Determine the [x, y] coordinate at the center of the cell enclosing the given text.  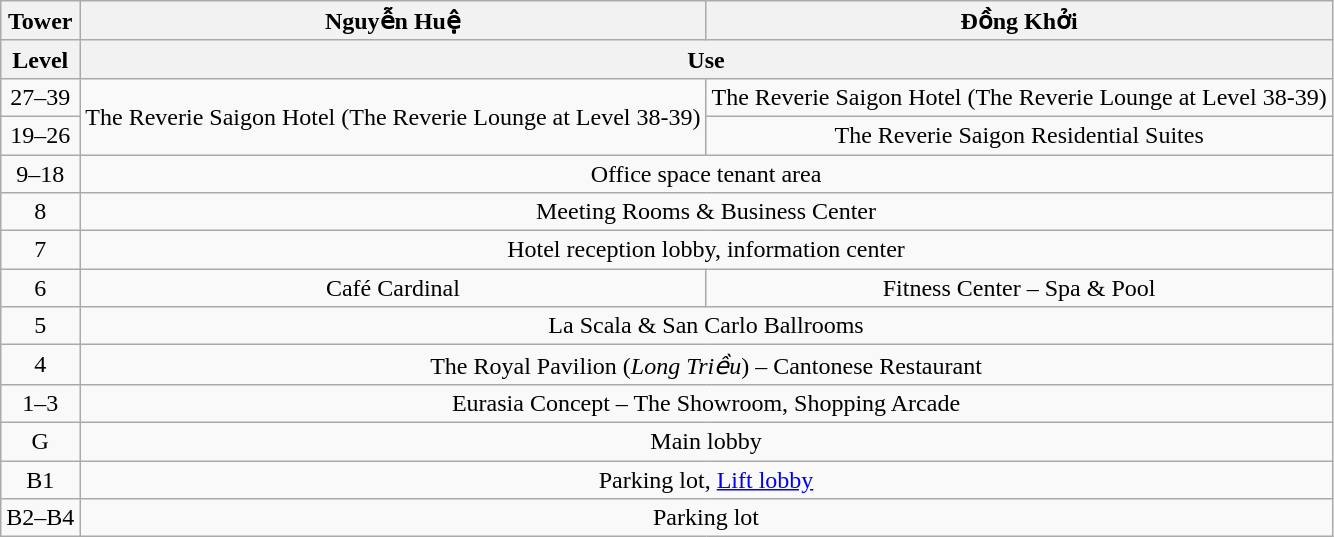
Hotel reception lobby, information center [706, 250]
Fitness Center – Spa & Pool [1019, 288]
G [40, 441]
Parking lot, Lift lobby [706, 479]
27–39 [40, 97]
Đồng Khởi [1019, 21]
1–3 [40, 403]
B1 [40, 479]
Eurasia Concept – The Showroom, Shopping Arcade [706, 403]
Tower [40, 21]
La Scala & San Carlo Ballrooms [706, 326]
5 [40, 326]
Meeting Rooms & Business Center [706, 212]
8 [40, 212]
7 [40, 250]
Main lobby [706, 441]
Use [706, 59]
Level [40, 59]
B2–B4 [40, 518]
Café Cardinal [393, 288]
4 [40, 365]
Nguyễn Huệ [393, 21]
The Reverie Saigon Residential Suites [1019, 135]
The Royal Pavilion (Long Triều) – Cantonese Restaurant [706, 365]
19–26 [40, 135]
Parking lot [706, 518]
Office space tenant area [706, 173]
9–18 [40, 173]
6 [40, 288]
